Search for the cell housing the specified text and yield its (X, Y) center coordinate. 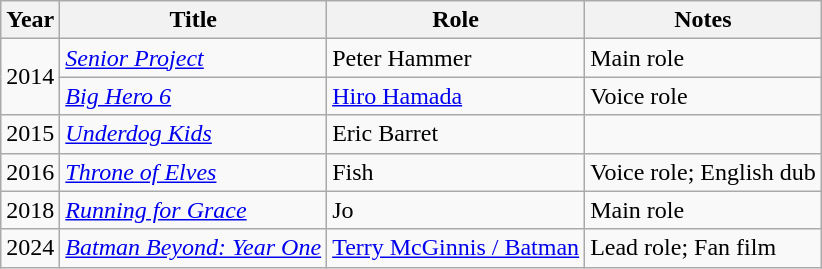
Throne of Elves (194, 172)
Batman Beyond: Year One (194, 248)
Lead role; Fan film (704, 248)
Big Hero 6 (194, 96)
Underdog Kids (194, 134)
Role (456, 20)
Fish (456, 172)
Running for Grace (194, 210)
Eric Barret (456, 134)
2014 (30, 77)
Notes (704, 20)
2018 (30, 210)
Terry McGinnis / Batman (456, 248)
Hiro Hamada (456, 96)
2024 (30, 248)
Jo (456, 210)
Voice role; English dub (704, 172)
Peter Hammer (456, 58)
2015 (30, 134)
Title (194, 20)
Voice role (704, 96)
2016 (30, 172)
Senior Project (194, 58)
Year (30, 20)
